Pinpoint the cell where the given text exists, returning its (x, y) midpoint coordinate. 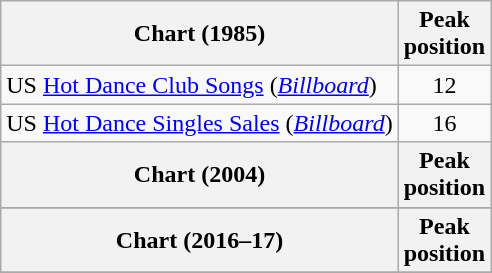
16 (444, 123)
US Hot Dance Club Songs (Billboard) (200, 85)
12 (444, 85)
Chart (2016–17) (200, 240)
Chart (2004) (200, 174)
US Hot Dance Singles Sales (Billboard) (200, 123)
Chart (1985) (200, 34)
